Extract the [X, Y] coordinate from the center of the cell holding the provided text.  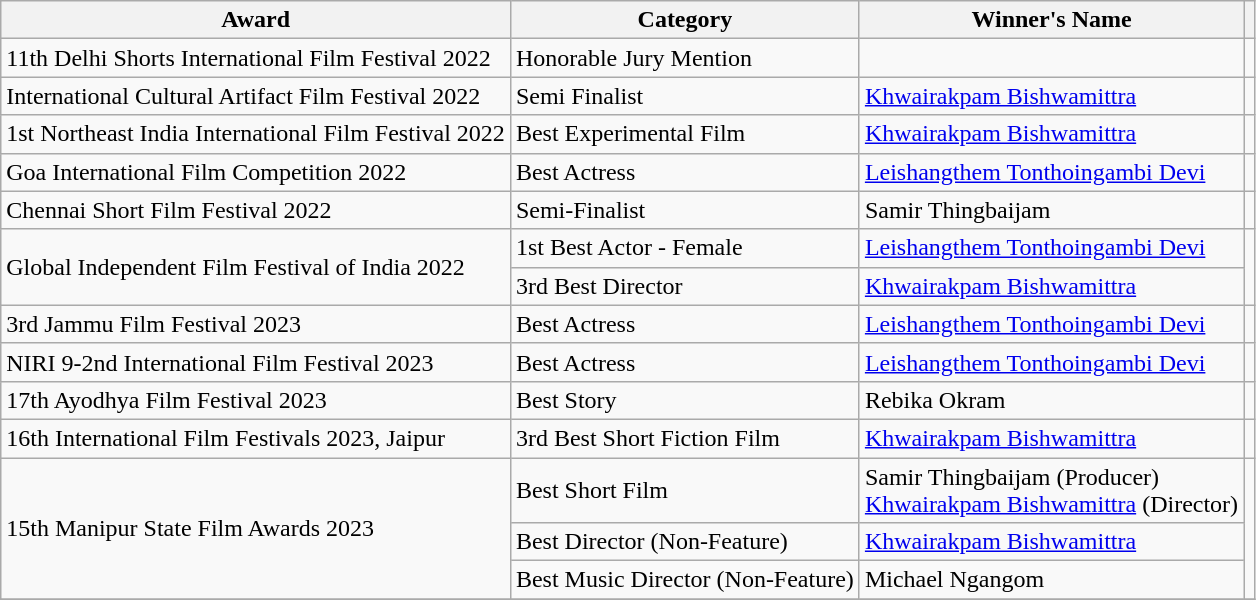
International Cultural Artifact Film Festival 2022 [256, 96]
3rd Jammu Film Festival 2023 [256, 324]
NIRI 9-2nd International Film Festival 2023 [256, 362]
3rd Best Short Fiction Film [684, 438]
11th Delhi Shorts International Film Festival 2022 [256, 58]
Best Short Film [684, 490]
Best Director (Non-Feature) [684, 542]
Category [684, 20]
Best Experimental Film [684, 134]
16th International Film Festivals 2023, Jaipur [256, 438]
Semi Finalist [684, 96]
Global Independent Film Festival of India 2022 [256, 267]
17th Ayodhya Film Festival 2023 [256, 400]
1st Northeast India International Film Festival 2022 [256, 134]
Samir Thingbaijam (Producer)Khwairakpam Bishwamittra (Director) [1051, 490]
Honorable Jury Mention [684, 58]
Samir Thingbaijam [1051, 210]
Best Story [684, 400]
Chennai Short Film Festival 2022 [256, 210]
Rebika Okram [1051, 400]
15th Manipur State Film Awards 2023 [256, 528]
Award [256, 20]
Michael Ngangom [1051, 580]
Best Music Director (Non-Feature) [684, 580]
Winner's Name [1051, 20]
Semi-Finalist [684, 210]
Goa International Film Competition 2022 [256, 172]
1st Best Actor - Female [684, 248]
3rd Best Director [684, 286]
